Return [X, Y] of the center of cell containing provided text 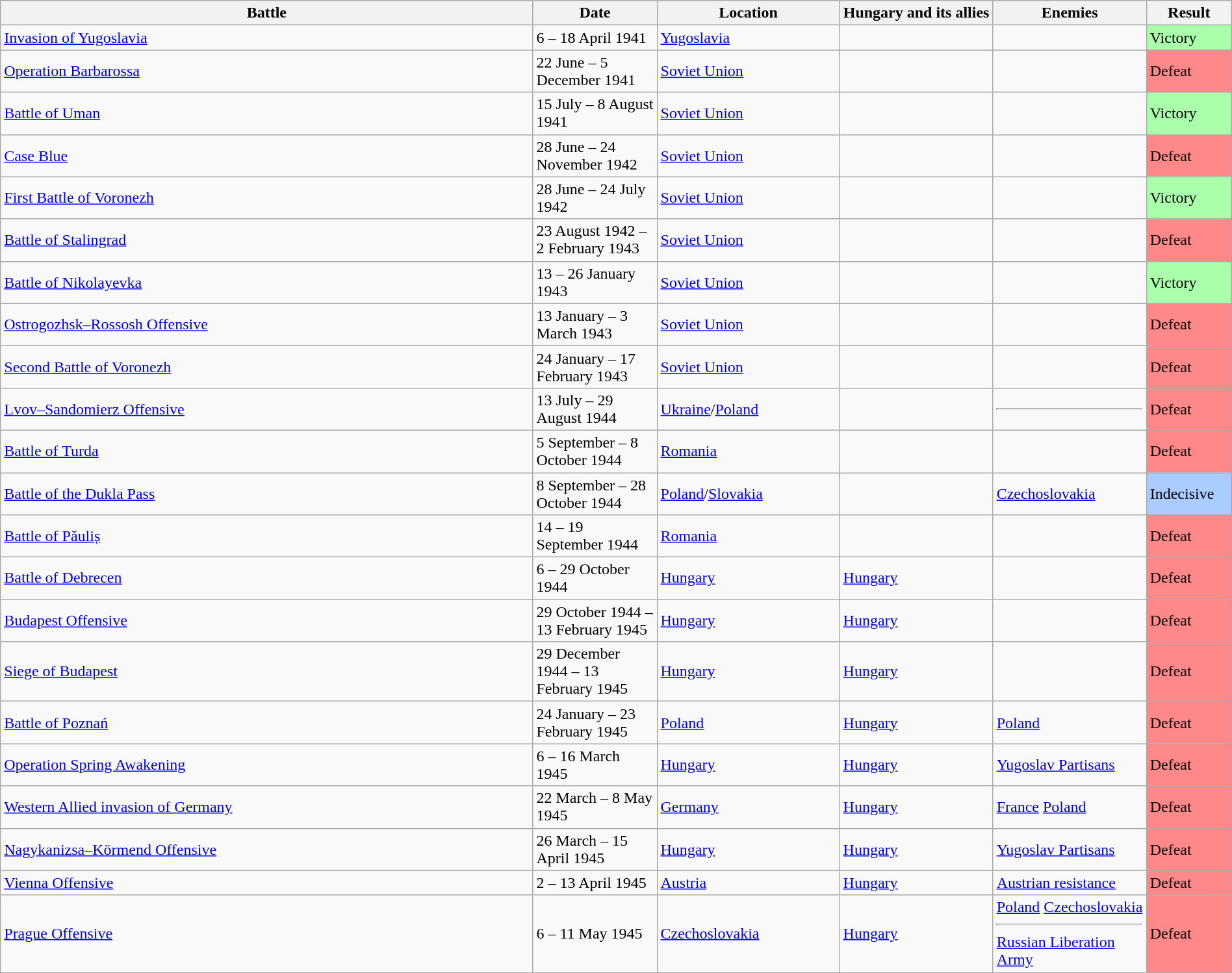
6 – 29 October 1944 [595, 578]
Date [595, 13]
Battle of Turda [266, 451]
Battle of Nikolayevka [266, 282]
6 – 11 May 1945 [595, 934]
26 March – 15 April 1945 [595, 850]
29 December 1944 – 13 February 1945 [595, 672]
Austrian resistance [1070, 883]
Budapest Offensive [266, 621]
Ostrogozhsk–Rossosh Offensive [266, 325]
13 January – 3 March 1943 [595, 325]
Vienna Offensive [266, 883]
22 June – 5 December 1941 [595, 71]
Battle of Păuliș [266, 537]
15 July – 8 August 1941 [595, 113]
Case Blue [266, 156]
Battle of the Dukla Pass [266, 494]
6 – 18 April 1941 [595, 38]
5 September – 8 October 1944 [595, 451]
28 June – 24 July 1942 [595, 197]
Poland Czechoslovakia Russian Liberation Army [1070, 934]
Western Allied invasion of Germany [266, 807]
Battle of Debrecen [266, 578]
14 – 19 September 1944 [595, 537]
Ukraine/Poland [749, 409]
Nagykanizsa–Körmend Offensive [266, 850]
Battle of Stalingrad [266, 240]
28 June – 24 November 1942 [595, 156]
Operation Barbarossa [266, 71]
Invasion of Yugoslavia [266, 38]
Poland/Slovakia [749, 494]
Second Battle of Voronezh [266, 366]
8 September – 28 October 1944 [595, 494]
Battle of Poznań [266, 722]
24 January – 23 February 1945 [595, 722]
France Poland [1070, 807]
Enemies [1070, 13]
Battle of Uman [266, 113]
Austria [749, 883]
Operation Spring Awakening [266, 765]
Yugoslavia [749, 38]
24 January – 17 February 1943 [595, 366]
2 – 13 April 1945 [595, 883]
Battle [266, 13]
Prague Offensive [266, 934]
23 August 1942 – 2 February 1943 [595, 240]
Germany [749, 807]
13 July – 29 August 1944 [595, 409]
Lvov–Sandomierz Offensive [266, 409]
6 – 16 March 1945 [595, 765]
29 October 1944 – 13 February 1945 [595, 621]
Siege of Budapest [266, 672]
Indecisive [1189, 494]
Hungary and its allies [916, 13]
13 – 26 January 1943 [595, 282]
22 March – 8 May 1945 [595, 807]
Location [749, 13]
First Battle of Voronezh [266, 197]
Result [1189, 13]
